Extract the (X, Y) coordinate from the center of the cell holding the provided text.  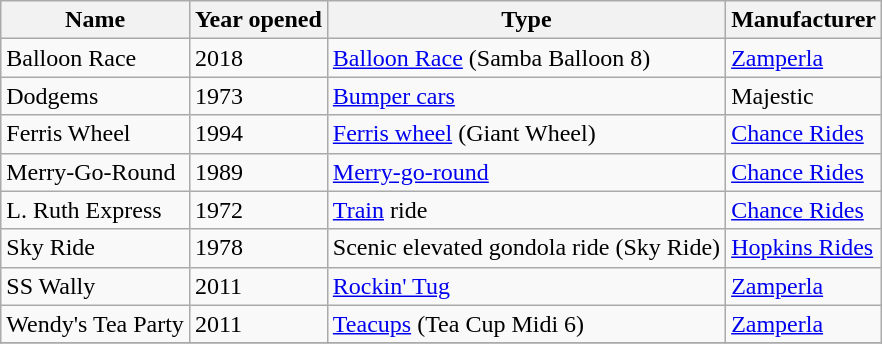
Merry-Go-Round (96, 172)
Balloon Race (96, 58)
Sky Ride (96, 248)
1994 (258, 134)
SS Wally (96, 286)
Dodgems (96, 96)
Train ride (526, 210)
1989 (258, 172)
Teacups (Tea Cup Midi 6) (526, 324)
1978 (258, 248)
L. Ruth Express (96, 210)
Ferris Wheel (96, 134)
1972 (258, 210)
Majestic (804, 96)
Hopkins Rides (804, 248)
Type (526, 20)
Manufacturer (804, 20)
Bumper cars (526, 96)
Balloon Race (Samba Balloon 8) (526, 58)
2018 (258, 58)
Ferris wheel (Giant Wheel) (526, 134)
1973 (258, 96)
Name (96, 20)
Scenic elevated gondola ride (Sky Ride) (526, 248)
Rockin' Tug (526, 286)
Year opened (258, 20)
Wendy's Tea Party (96, 324)
Merry-go-round (526, 172)
